Provide the [X, Y] coordinate of the cell's center where the given text is located.  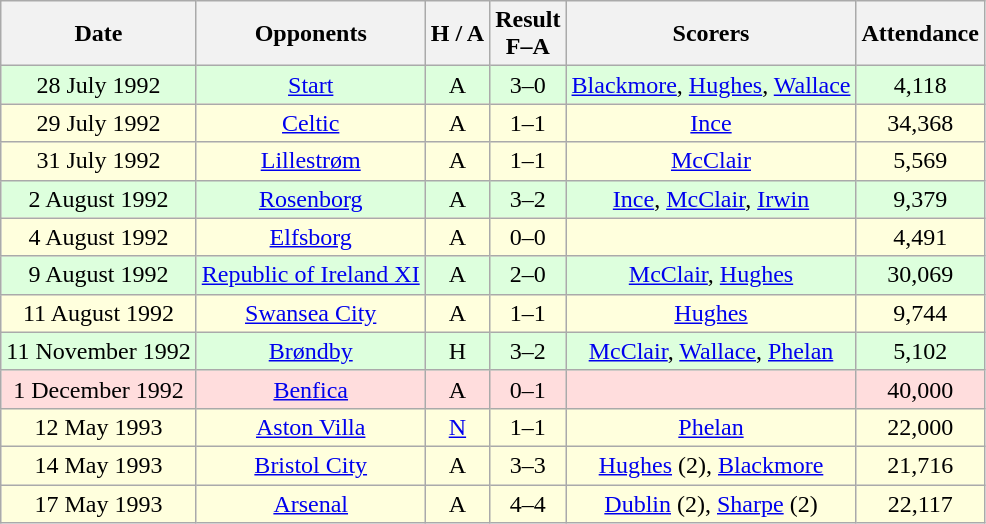
11 November 1992 [98, 351]
Ince [711, 123]
Arsenal [310, 503]
22,000 [920, 427]
0–1 [528, 389]
2–0 [528, 275]
17 May 1993 [98, 503]
4 August 1992 [98, 237]
Attendance [920, 34]
McClair [711, 161]
4–4 [528, 503]
Hughes [711, 313]
3–3 [528, 465]
Brøndby [310, 351]
Blackmore, Hughes, Wallace [711, 85]
9,744 [920, 313]
Benfica [310, 389]
14 May 1993 [98, 465]
Celtic [310, 123]
11 August 1992 [98, 313]
4,118 [920, 85]
34,368 [920, 123]
Lillestrøm [310, 161]
Aston Villa [310, 427]
9,379 [920, 199]
22,117 [920, 503]
Bristol City [310, 465]
Dublin (2), Sharpe (2) [711, 503]
Date [98, 34]
Start [310, 85]
H / A [457, 34]
Rosenborg [310, 199]
Opponents [310, 34]
Republic of Ireland XI [310, 275]
5,569 [920, 161]
N [457, 427]
9 August 1992 [98, 275]
H [457, 351]
31 July 1992 [98, 161]
0–0 [528, 237]
21,716 [920, 465]
Scorers [711, 34]
Swansea City [310, 313]
ResultF–A [528, 34]
1 December 1992 [98, 389]
29 July 1992 [98, 123]
2 August 1992 [98, 199]
12 May 1993 [98, 427]
40,000 [920, 389]
Hughes (2), Blackmore [711, 465]
28 July 1992 [98, 85]
30,069 [920, 275]
3–0 [528, 85]
5,102 [920, 351]
Elfsborg [310, 237]
McClair, Wallace, Phelan [711, 351]
Phelan [711, 427]
McClair, Hughes [711, 275]
Ince, McClair, Irwin [711, 199]
4,491 [920, 237]
